Provide the (X, Y) coordinate of the cell's center where the given text is located.  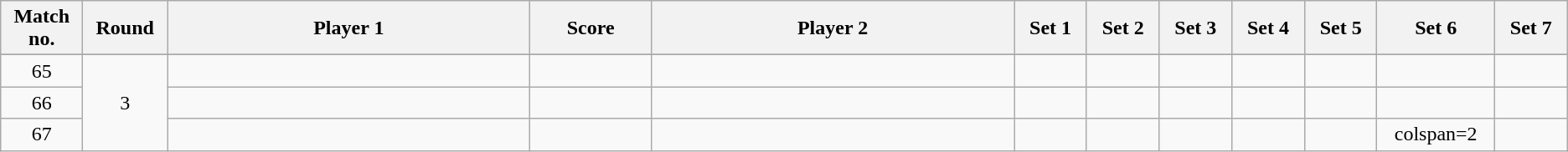
Round (126, 28)
66 (42, 103)
colspan=2 (1436, 134)
3 (126, 103)
Set 7 (1531, 28)
Set 3 (1196, 28)
65 (42, 71)
Player 2 (833, 28)
Set 5 (1340, 28)
67 (42, 134)
Set 6 (1436, 28)
Match no. (42, 28)
Set 2 (1122, 28)
Set 1 (1050, 28)
Set 4 (1268, 28)
Player 1 (348, 28)
Score (591, 28)
